From the cell containing the given text, extract its center point as (x, y) coordinate. 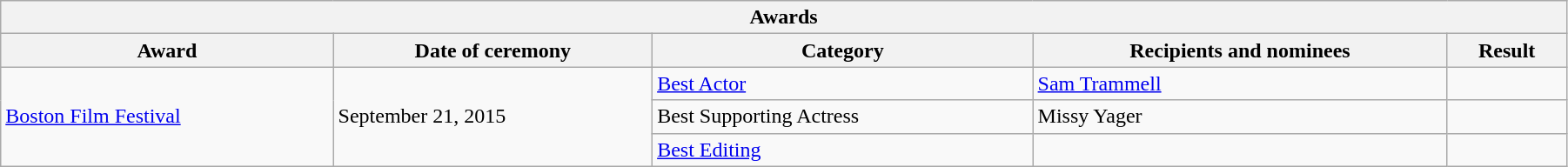
Award (167, 50)
Best Actor (842, 83)
Missy Yager (1240, 117)
September 21, 2015 (493, 117)
Result (1507, 50)
Best Supporting Actress (842, 117)
Boston Film Festival (167, 117)
Sam Trammell (1240, 83)
Date of ceremony (493, 50)
Category (842, 50)
Recipients and nominees (1240, 50)
Awards (784, 17)
Best Editing (842, 150)
